Find where the given text appears and provide that cell's center as [X, Y] coordinate. 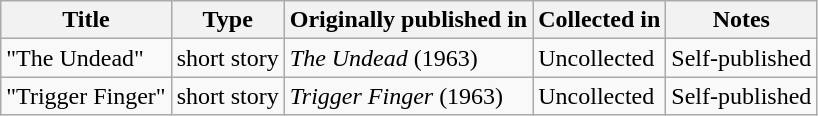
Originally published in [408, 20]
Notes [742, 20]
The Undead (1963) [408, 58]
Trigger Finger (1963) [408, 96]
Collected in [600, 20]
Type [228, 20]
Title [86, 20]
"The Undead" [86, 58]
"Trigger Finger" [86, 96]
